Detect which cell encompasses the target text, then output its [X, Y] center coordinate. 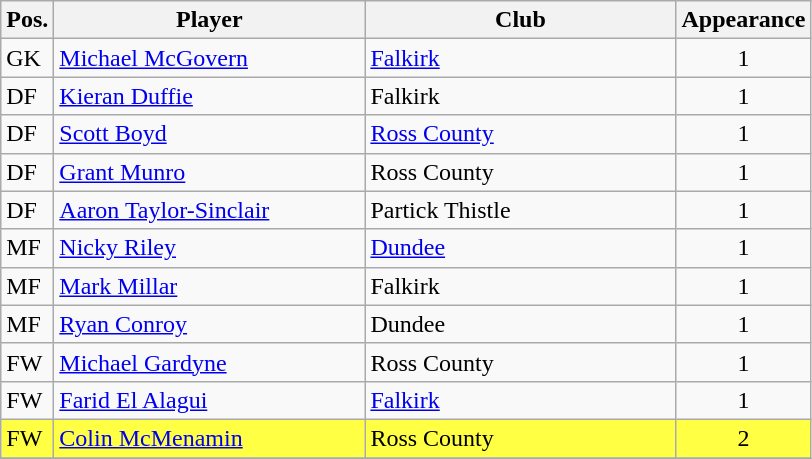
Scott Boyd [210, 134]
Mark Millar [210, 286]
Michael McGovern [210, 58]
Michael Gardyne [210, 362]
Colin McMenamin [210, 438]
Ryan Conroy [210, 324]
Appearance [744, 20]
Aaron Taylor-Sinclair [210, 210]
Kieran Duffie [210, 96]
2 [744, 438]
Player [210, 20]
Club [520, 20]
Pos. [28, 20]
Partick Thistle [520, 210]
Farid El Alagui [210, 400]
GK [28, 58]
Grant Munro [210, 172]
Nicky Riley [210, 248]
